Find where the given text appears and provide that cell's center as (x, y) coordinate. 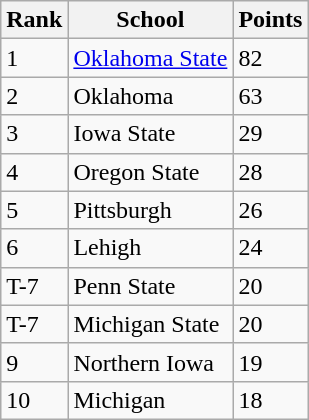
Iowa State (150, 134)
Oklahoma (150, 96)
Michigan (150, 400)
82 (270, 58)
4 (34, 172)
26 (270, 210)
1 (34, 58)
Rank (34, 20)
29 (270, 134)
10 (34, 400)
Penn State (150, 286)
School (150, 20)
Northern Iowa (150, 362)
Oklahoma State (150, 58)
6 (34, 248)
Points (270, 20)
28 (270, 172)
Michigan State (150, 324)
Pittsburgh (150, 210)
5 (34, 210)
18 (270, 400)
63 (270, 96)
19 (270, 362)
3 (34, 134)
Lehigh (150, 248)
24 (270, 248)
2 (34, 96)
Oregon State (150, 172)
9 (34, 362)
